Return (X, Y) of the center of cell containing provided text 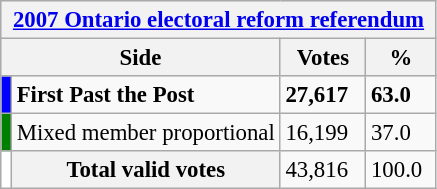
First Past the Post (146, 95)
Mixed member proportional (146, 133)
43,816 (323, 170)
Total valid votes (146, 170)
37.0 (402, 133)
Side (140, 58)
Votes (323, 58)
27,617 (323, 95)
100.0 (402, 170)
63.0 (402, 95)
% (402, 58)
16,199 (323, 133)
2007 Ontario electoral reform referendum (219, 20)
